Determine the (x, y) coordinate at the center of the cell enclosing the given text.  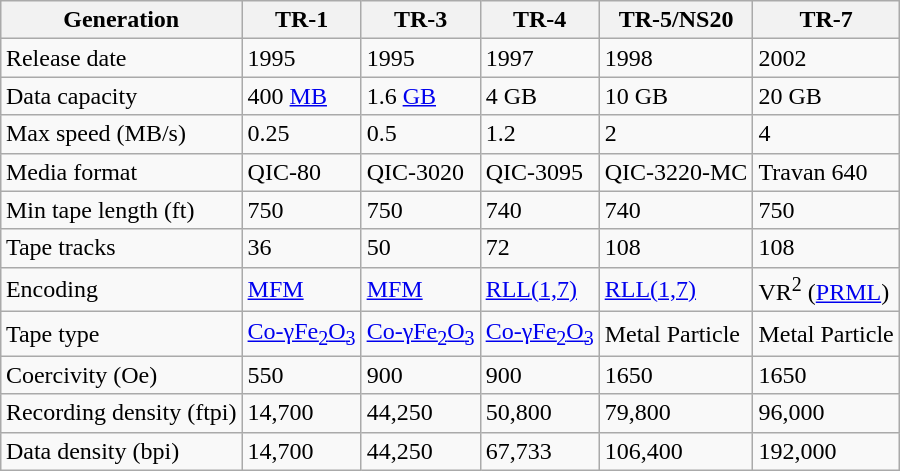
Travan 640 (826, 172)
Tape tracks (121, 248)
QIC-3095 (540, 172)
20 GB (826, 96)
Release date (121, 58)
Min tape length (ft) (121, 210)
550 (302, 375)
Recording density (ftpi) (121, 413)
1.6 GB (420, 96)
50 (420, 248)
2 (676, 134)
QIC-3020 (420, 172)
4 GB (540, 96)
50,800 (540, 413)
72 (540, 248)
10 GB (676, 96)
Coercivity (Oe) (121, 375)
TR-4 (540, 20)
Data capacity (121, 96)
4 (826, 134)
36 (302, 248)
Generation (121, 20)
QIC-80 (302, 172)
TR-7 (826, 20)
Tape type (121, 334)
1998 (676, 58)
0.25 (302, 134)
1997 (540, 58)
Max speed (MB/s) (121, 134)
79,800 (676, 413)
TR-1 (302, 20)
Data density (bpi) (121, 451)
400 MB (302, 96)
1.2 (540, 134)
67,733 (540, 451)
TR-5/NS20 (676, 20)
Media format (121, 172)
VR2 (PRML) (826, 290)
2002 (826, 58)
Encoding (121, 290)
192,000 (826, 451)
0.5 (420, 134)
QIC-3220-MC (676, 172)
106,400 (676, 451)
TR-3 (420, 20)
96,000 (826, 413)
